Pinpoint the cell where the given text exists, returning its [X, Y] midpoint coordinate. 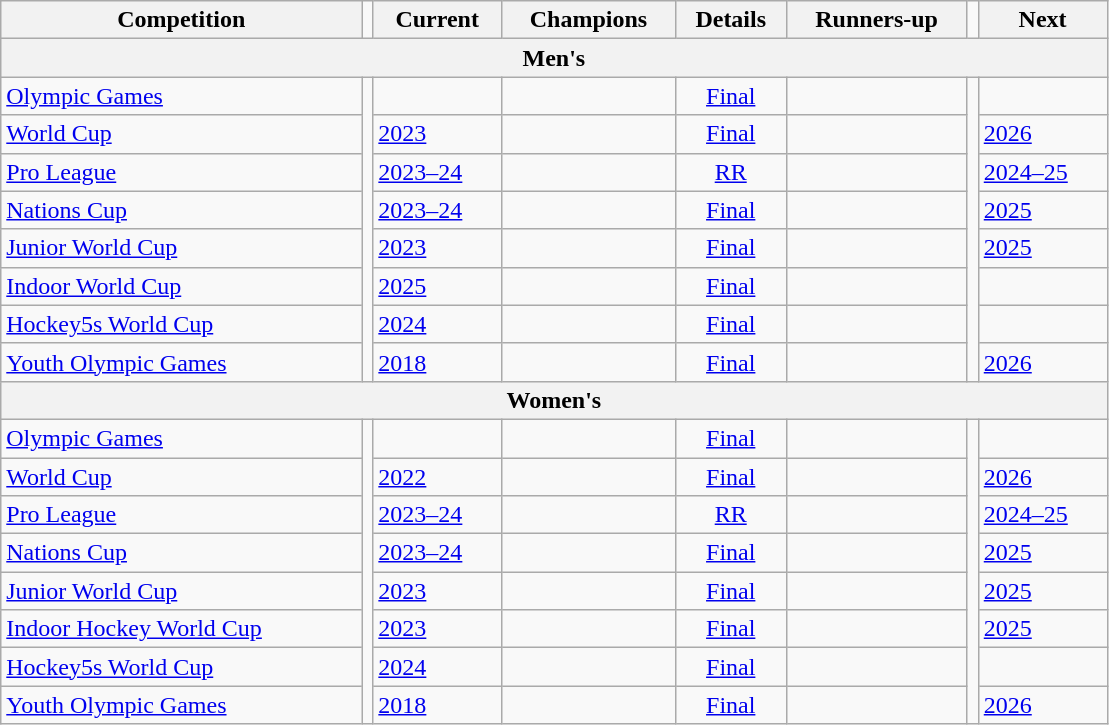
Competition [182, 20]
Runners-up [876, 20]
Men's [554, 58]
Indoor Hockey World Cup [182, 629]
Champions [589, 20]
2022 [438, 477]
Next [1042, 20]
Current [438, 20]
Women's [554, 400]
Details [730, 20]
Indoor World Cup [182, 286]
